Detect which cell encompasses the target text, then output its [x, y] center coordinate. 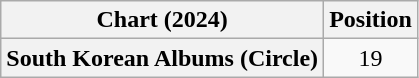
Chart (2024) [162, 20]
South Korean Albums (Circle) [162, 58]
19 [371, 58]
Position [371, 20]
